Return (X, Y) of the center of cell containing provided text 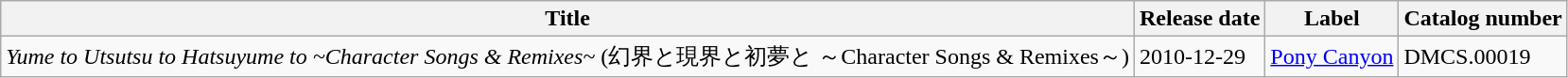
Release date (1199, 19)
Title (567, 19)
Catalog number (1483, 19)
Label (1332, 19)
DMCS.00019 (1483, 56)
2010-12-29 (1199, 56)
Pony Canyon (1332, 56)
Yume to Utsutsu to Hatsuyume to ~Character Songs & Remixes~ (幻界と現界と初夢と ～Character Songs & Remixes～) (567, 56)
